Detect which cell encompasses the target text, then output its [x, y] center coordinate. 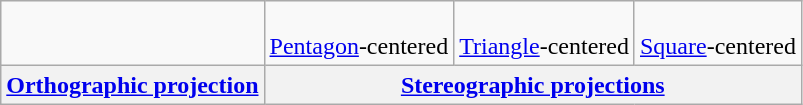
Pentagon-centered [359, 34]
Orthographic projection [132, 85]
Stereographic projections [532, 85]
Triangle-centered [544, 34]
Square-centered [718, 34]
